Capture the cell that displays the provided text and extract its (x, y) central coordinate. 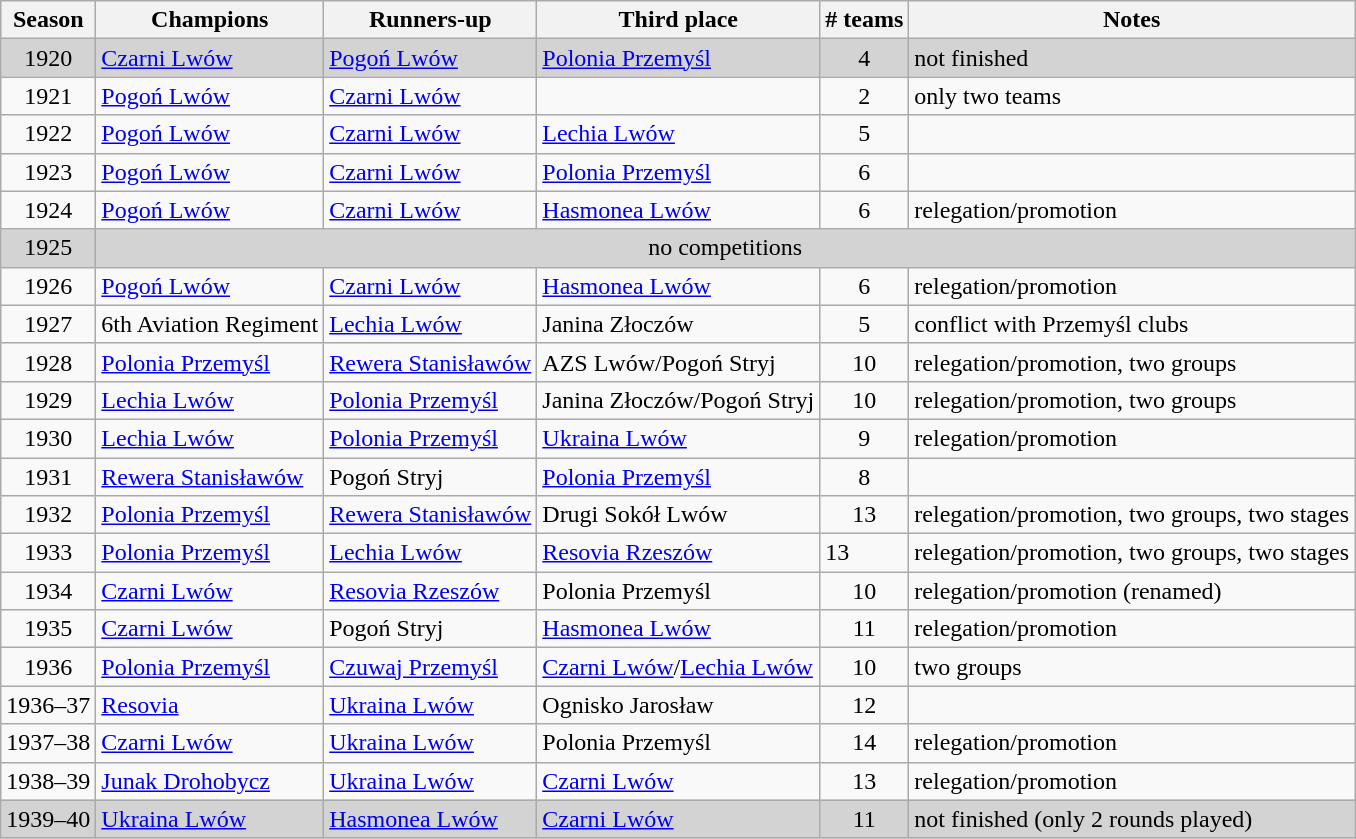
1929 (48, 400)
6th Aviation Regiment (210, 324)
1939–40 (48, 819)
12 (864, 705)
1923 (48, 172)
1931 (48, 477)
relegation/promotion (renamed) (1132, 591)
1930 (48, 438)
Notes (1132, 20)
1938–39 (48, 781)
Drugi Sokół Lwów (678, 515)
1925 (48, 248)
conflict with Przemyśl clubs (1132, 324)
1924 (48, 210)
8 (864, 477)
Czuwaj Przemyśl (430, 667)
1926 (48, 286)
Czarni Lwów/Lechia Lwów (678, 667)
1922 (48, 134)
Ognisko Jarosław (678, 705)
Third place (678, 20)
Runners-up (430, 20)
9 (864, 438)
not finished (1132, 58)
1937–38 (48, 743)
1933 (48, 553)
14 (864, 743)
4 (864, 58)
1932 (48, 515)
1920 (48, 58)
1936 (48, 667)
no competitions (726, 248)
Resovia (210, 705)
Champions (210, 20)
1935 (48, 629)
Season (48, 20)
not finished (only 2 rounds played) (1132, 819)
Janina Złoczów (678, 324)
2 (864, 96)
1936–37 (48, 705)
1927 (48, 324)
1934 (48, 591)
Junak Drohobycz (210, 781)
two groups (1132, 667)
only two teams (1132, 96)
Janina Złoczów/Pogoń Stryj (678, 400)
1928 (48, 362)
AZS Lwów/Pogoń Stryj (678, 362)
# teams (864, 20)
1921 (48, 96)
